Identify which cell holds the provided text, then report its [X, Y] central coordinate. 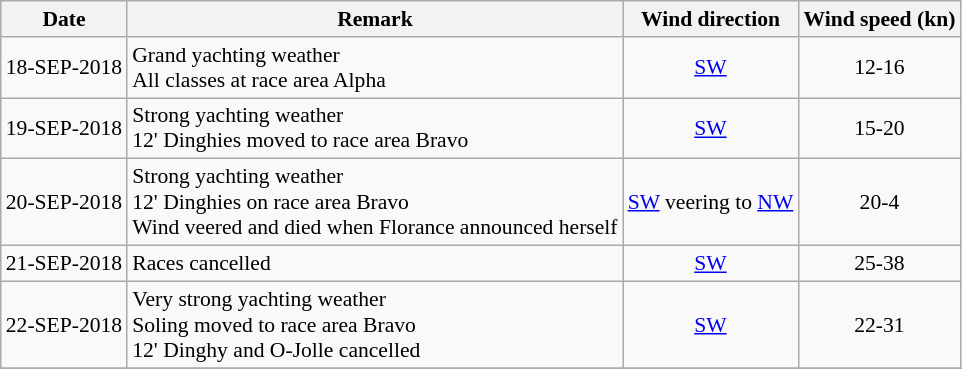
Very strong yachting weatherSoling moved to race area Bravo12' Dinghy and O-Jolle cancelled [374, 324]
Grand yachting weatherAll classes at race area Alpha [374, 68]
Races cancelled [374, 264]
SW veering to NW [711, 202]
18-SEP-2018 [64, 68]
15-20 [879, 128]
Strong yachting weather12' Dinghies on race area BravoWind veered and died when Florance announced herself [374, 202]
19-SEP-2018 [64, 128]
Strong yachting weather12' Dinghies moved to race area Bravo [374, 128]
21-SEP-2018 [64, 264]
12-16 [879, 68]
22-31 [879, 324]
25-38 [879, 264]
Wind speed (kn) [879, 19]
20-SEP-2018 [64, 202]
22-SEP-2018 [64, 324]
Date [64, 19]
20-4 [879, 202]
Remark [374, 19]
Wind direction [711, 19]
